Provide the (x, y) coordinate of the cell's center where the given text is located.  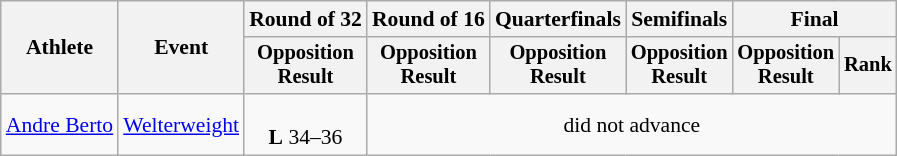
Event (181, 48)
Quarterfinals (558, 19)
Andre Berto (60, 124)
Rank (868, 66)
Round of 32 (306, 19)
L 34–36 (306, 124)
Final (814, 19)
Athlete (60, 48)
did not advance (632, 124)
Round of 16 (428, 19)
Semifinals (680, 19)
Welterweight (181, 124)
